Detect which cell encompasses the target text, then output its (x, y) center coordinate. 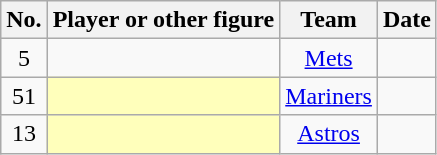
Mets (329, 58)
51 (24, 96)
Date (406, 20)
5 (24, 58)
Player or other figure (164, 20)
Astros (329, 134)
Team (329, 20)
13 (24, 134)
No. (24, 20)
Mariners (329, 96)
